Identify which cell holds the provided text, then report its [x, y] central coordinate. 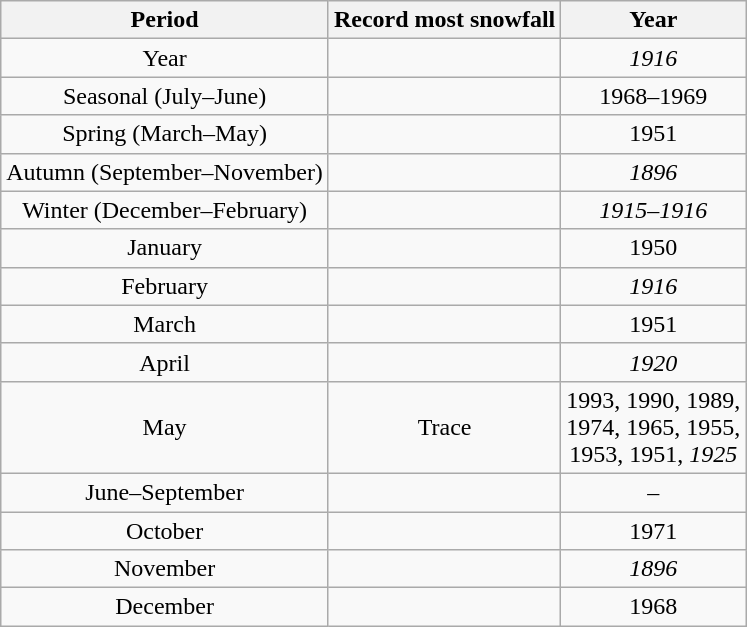
Period [165, 20]
1950 [654, 248]
1968–1969 [654, 96]
Winter (December–February) [165, 210]
June–September [165, 492]
– [654, 492]
1971 [654, 531]
Trace [444, 427]
Autumn (September–November) [165, 172]
December [165, 607]
January [165, 248]
1915–1916 [654, 210]
October [165, 531]
November [165, 569]
Seasonal (July–June) [165, 96]
May [165, 427]
Record most snowfall [444, 20]
1920 [654, 362]
February [165, 286]
1968 [654, 607]
Spring (March–May) [165, 134]
1993, 1990, 1989, 1974, 1965, 1955, 1953, 1951, 1925 [654, 427]
March [165, 324]
April [165, 362]
